Identify which cell holds the provided text, then report its [X, Y] central coordinate. 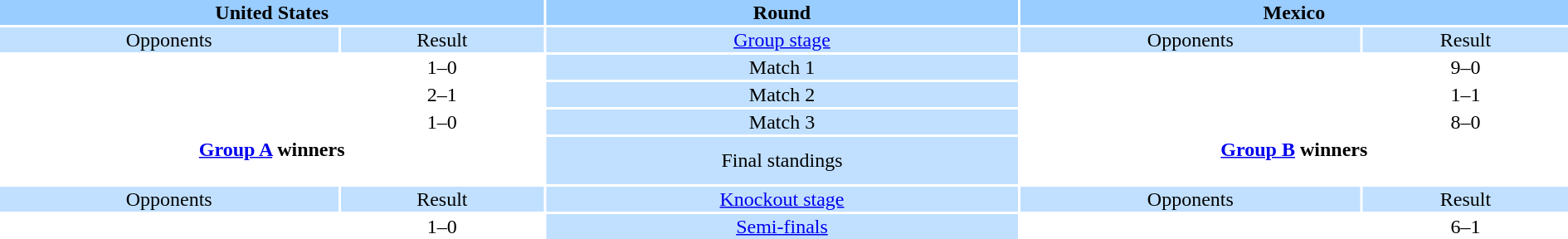
Group A winners [272, 161]
Group stage [782, 40]
Match 1 [782, 67]
Match 3 [782, 122]
Group B winners [1294, 161]
Final standings [782, 161]
1–1 [1465, 95]
8–0 [1465, 122]
Semi-finals [782, 227]
Knockout stage [782, 199]
Match 2 [782, 95]
Round [782, 12]
6–1 [1465, 227]
Mexico [1294, 12]
9–0 [1465, 67]
United States [272, 12]
2–1 [441, 95]
